Scan for the cell matching the given text and deliver its (x, y) coordinate at center. 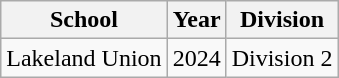
Lakeland Union (84, 58)
Division (282, 20)
2024 (196, 58)
School (84, 20)
Division 2 (282, 58)
Year (196, 20)
